Search for the cell housing the specified text and yield its [x, y] center coordinate. 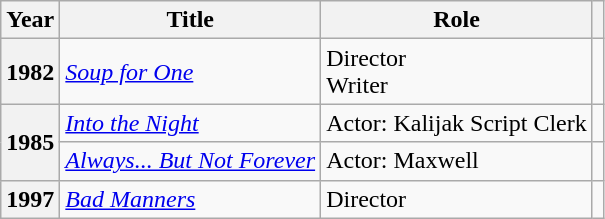
1985 [30, 142]
Year [30, 20]
1982 [30, 72]
Always... But Not Forever [190, 161]
Into the Night [190, 123]
Actor: Kalijak Script Clerk [457, 123]
Actor: Maxwell [457, 161]
Bad Manners [190, 199]
Role [457, 20]
Director [457, 199]
1997 [30, 199]
Title [190, 20]
Soup for One [190, 72]
DirectorWriter [457, 72]
